Pinpoint the cell where the given text exists, returning its (x, y) midpoint coordinate. 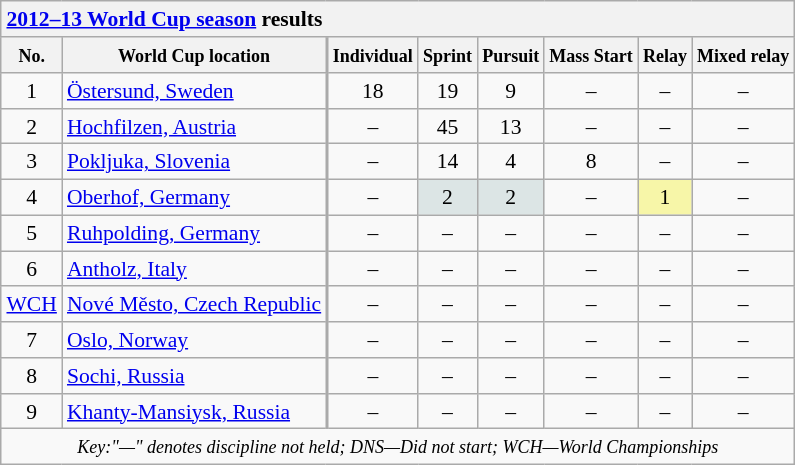
Mass Start (591, 55)
WCH (31, 304)
18 (373, 91)
Ruhpolding, Germany (194, 233)
Relay (665, 55)
Sochi, Russia (194, 376)
Oslo, Norway (194, 340)
7 (31, 340)
Oberhof, Germany (194, 197)
Nové Město, Czech Republic (194, 304)
6 (31, 269)
19 (448, 91)
3 (31, 162)
13 (510, 126)
Mixed relay (743, 55)
5 (31, 233)
Khanty-Mansiysk, Russia (194, 411)
Hochfilzen, Austria (194, 126)
Sprint (448, 55)
World Cup location (194, 55)
Key:"—" denotes discipline not held; DNS—Did not start; WCH—World Championships (398, 447)
45 (448, 126)
14 (448, 162)
Antholz, Italy (194, 269)
Individual (373, 55)
2012–13 World Cup season results (398, 19)
Östersund, Sweden (194, 91)
Pursuit (510, 55)
No. (31, 55)
Pokljuka, Slovenia (194, 162)
